For the text-containing cell, return its midpoint in [x, y] coordinate format. 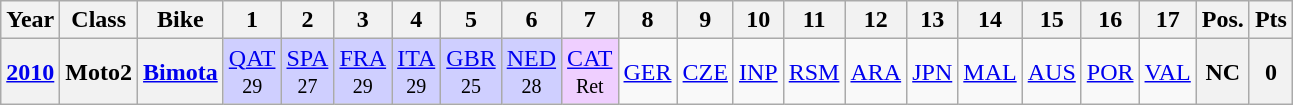
Year [30, 20]
NC [1222, 72]
Bimota [181, 72]
ARA [876, 72]
CZE [705, 72]
Class [99, 20]
9 [705, 20]
QAT29 [252, 72]
Pts [1270, 20]
ITA29 [416, 72]
RSM [814, 72]
15 [1052, 20]
Pos. [1222, 20]
14 [990, 20]
4 [416, 20]
17 [1168, 20]
VAL [1168, 72]
Moto2 [99, 72]
INP [758, 72]
GBR25 [471, 72]
16 [1110, 20]
JPN [932, 72]
AUS [1052, 72]
CATRet [590, 72]
11 [814, 20]
FRA29 [363, 72]
6 [531, 20]
0 [1270, 72]
7 [590, 20]
3 [363, 20]
GER [648, 72]
13 [932, 20]
NED28 [531, 72]
POR [1110, 72]
2010 [30, 72]
Bike [181, 20]
SPA27 [308, 72]
8 [648, 20]
12 [876, 20]
5 [471, 20]
1 [252, 20]
MAL [990, 72]
10 [758, 20]
2 [308, 20]
